Determine the (X, Y) coordinate at the center of the cell enclosing the given text.  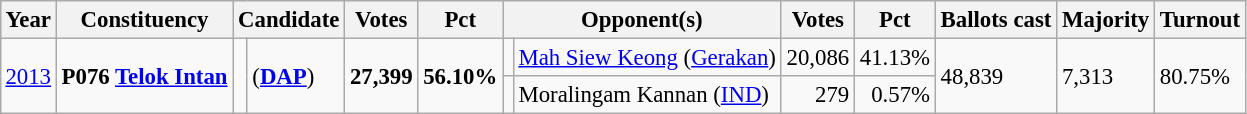
Candidate (289, 20)
2013 (28, 76)
0.57% (894, 95)
41.13% (894, 57)
20,086 (818, 57)
P076 Telok Intan (144, 76)
Mah Siew Keong (Gerakan) (647, 57)
Ballots cast (996, 20)
56.10% (460, 76)
80.75% (1200, 76)
Constituency (144, 20)
Moralingam Kannan (IND) (647, 95)
27,399 (382, 76)
Opponent(s) (642, 20)
7,313 (1106, 76)
(DAP) (296, 76)
Year (28, 20)
48,839 (996, 76)
279 (818, 95)
Majority (1106, 20)
Turnout (1200, 20)
